Detect which cell encompasses the target text, then output its [x, y] center coordinate. 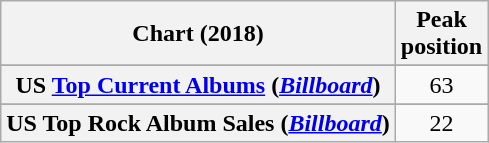
63 [441, 85]
Peakposition [441, 34]
US Top Current Albums (Billboard) [198, 85]
Chart (2018) [198, 34]
US Top Rock Album Sales (Billboard) [198, 123]
22 [441, 123]
